Identify which cell holds the provided text, then report its (x, y) central coordinate. 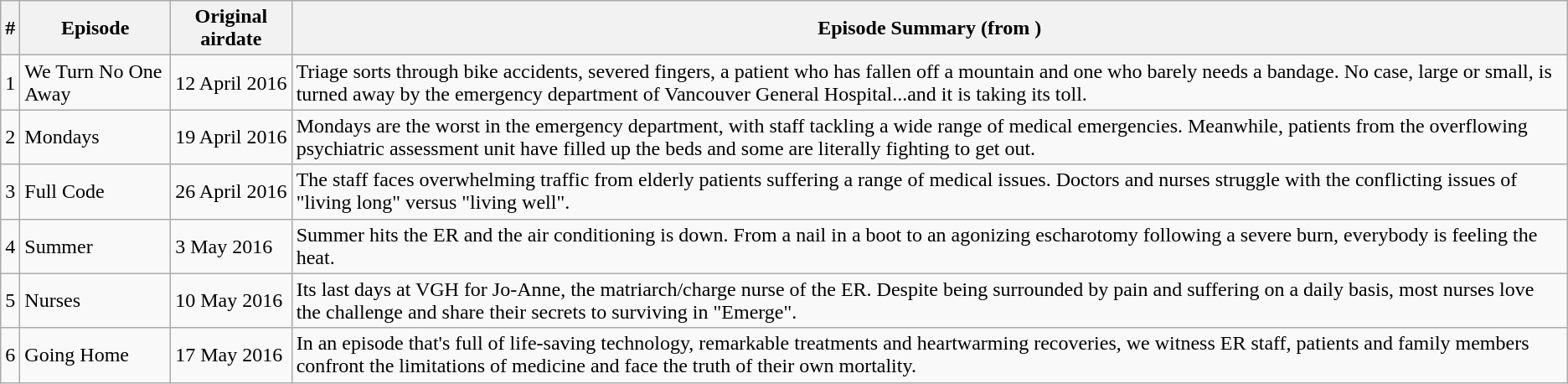
26 April 2016 (231, 191)
Full Code (95, 191)
12 April 2016 (231, 82)
3 (10, 191)
Mondays (95, 138)
4 (10, 246)
10 May 2016 (231, 300)
19 April 2016 (231, 138)
3 May 2016 (231, 246)
2 (10, 138)
17 May 2016 (231, 355)
Summer (95, 246)
1 (10, 82)
Episode Summary (from ) (930, 29)
Episode (95, 29)
Original airdate (231, 29)
Nurses (95, 300)
We Turn No One Away (95, 82)
Going Home (95, 355)
5 (10, 300)
6 (10, 355)
# (10, 29)
